Return the (X, Y) coordinate for the center point of the cell that contains the specified text.  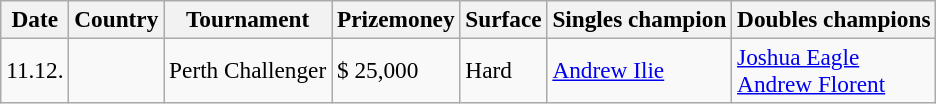
Singles champion (640, 19)
Date (35, 19)
Country (116, 19)
Perth Challenger (248, 70)
Tournament (248, 19)
Doubles champions (834, 19)
Prizemoney (396, 19)
Surface (504, 19)
Andrew Ilie (640, 70)
$ 25,000 (396, 70)
11.12. (35, 70)
Joshua Eagle Andrew Florent (834, 70)
Hard (504, 70)
